Search for the cell housing the specified text and yield its (X, Y) center coordinate. 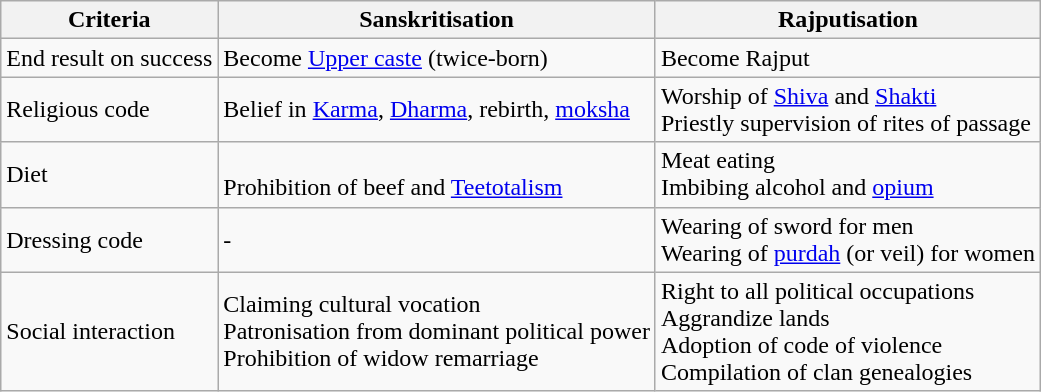
Rajputisation (848, 20)
Wearing of sword for menWearing of purdah (or veil) for women (848, 240)
End result on success (110, 58)
Sanskritisation (437, 20)
Right to all political occupationsAggrandize lands Adoption of code of violence Compilation of clan genealogies (848, 332)
Criteria (110, 20)
Worship of Shiva and Shakti Priestly supervision of rites of passage (848, 110)
Dressing code (110, 240)
Belief in Karma, Dharma, rebirth, moksha (437, 110)
Prohibition of beef and Teetotalism (437, 174)
- (437, 240)
Religious code (110, 110)
Become Rajput (848, 58)
Diet (110, 174)
Claiming cultural vocationPatronisation from dominant political power Prohibition of widow remarriage (437, 332)
Meat eatingImbibing alcohol and opium (848, 174)
Social interaction (110, 332)
Become Upper caste (twice-born) (437, 58)
